Output the (X, Y) coordinate of the center of the cell containing the given text.  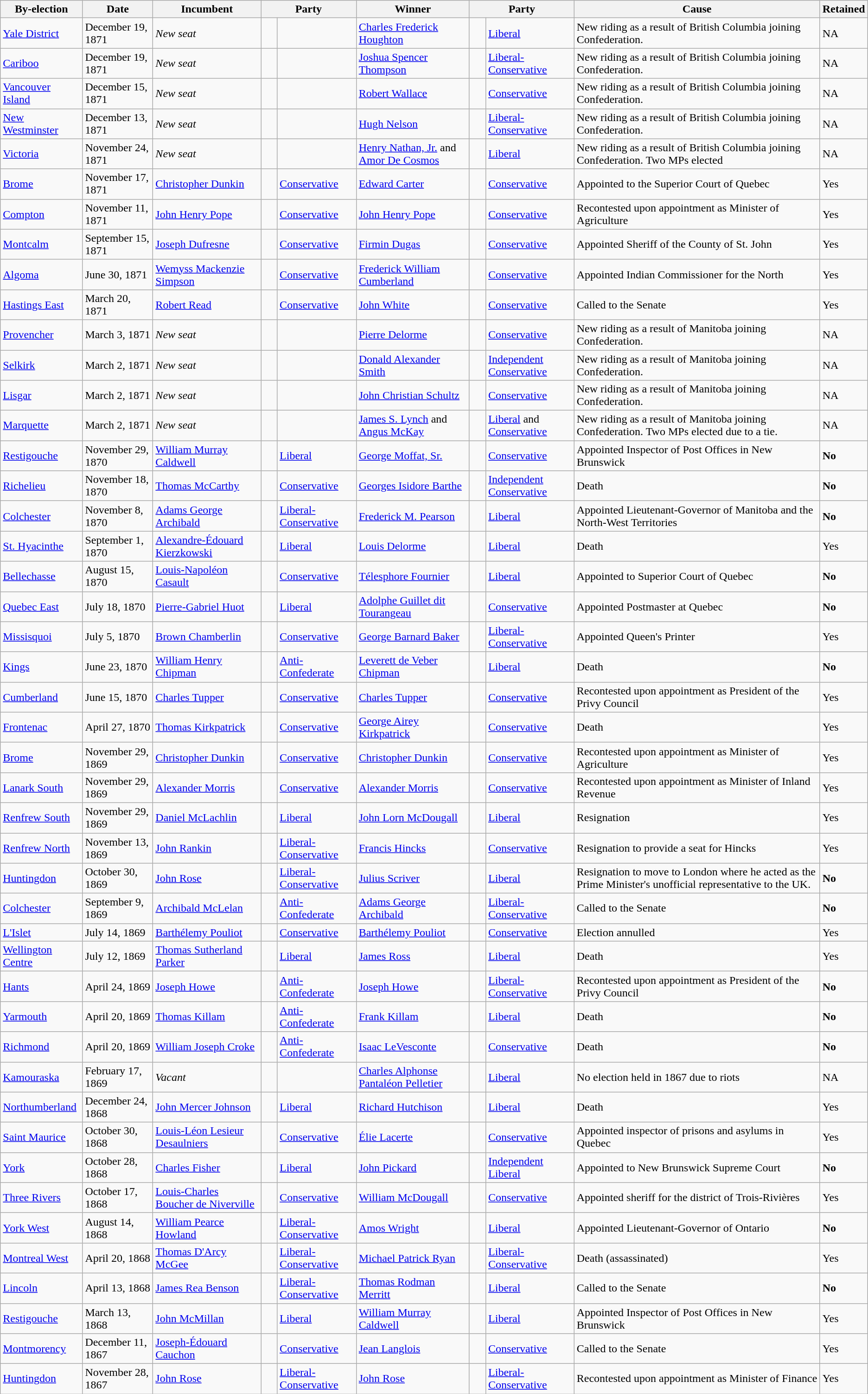
Saint Maurice (42, 1137)
December 24, 1868 (118, 1107)
Victoria (42, 154)
William Henry Chipman (207, 667)
Pierre Delorme (413, 335)
July 5, 1870 (118, 636)
Henry Nathan, Jr. and Amor De Cosmos (413, 154)
July 12, 1869 (118, 957)
John Lorn McDougall (413, 817)
Missisquoi (42, 636)
November 11, 1871 (118, 214)
Election annulled (697, 932)
Provencher (42, 335)
Quebec East (42, 607)
Appointed to Superior Court of Quebec (697, 576)
New riding as a result of British Columbia joining Confederation. Two MPs elected (697, 154)
Lisgar (42, 395)
Richard Hutchison (413, 1107)
November 29, 1870 (118, 456)
Georges Isidore Barthe (413, 486)
Cariboo (42, 63)
Marquette (42, 426)
Thomas Kirkpatrick (207, 727)
Joseph Dufresne (207, 244)
Independent Liberal (530, 1167)
James S. Lynch and Angus McKay (413, 426)
William Pearce Howland (207, 1227)
November 13, 1869 (118, 848)
Compton (42, 214)
Thomas D'Arcy McGee (207, 1258)
Montreal West (42, 1258)
March 3, 1871 (118, 335)
Yale District (42, 33)
Recontested upon appointment as Minister of Finance (697, 1379)
November 8, 1870 (118, 516)
Louis Delorme (413, 546)
Cumberland (42, 697)
Appointed Lieutenant-Governor of Ontario (697, 1227)
June 15, 1870 (118, 697)
Charles Alphonse Pantaléon Pelletier (413, 1077)
Thomas Sutherland Parker (207, 957)
Télesphore Fournier (413, 576)
William Joseph Croke (207, 1047)
Incumbent (207, 9)
Appointed to New Brunswick Supreme Court (697, 1167)
Robert Wallace (413, 94)
August 14, 1868 (118, 1227)
November 28, 1867 (118, 1379)
Date (118, 9)
Archibald McLelan (207, 908)
August 15, 1870 (118, 576)
Adolphe Guillet dit Tourangeau (413, 607)
September 15, 1871 (118, 244)
York West (42, 1227)
Resignation (697, 817)
February 17, 1869 (118, 1077)
December 13, 1871 (118, 123)
Robert Read (207, 304)
Appointed Lieutenant-Governor of Manitoba and the North-West Territories (697, 516)
June 23, 1870 (118, 667)
Renfrew North (42, 848)
Retained (844, 9)
Death (assassinated) (697, 1258)
Wellington Centre (42, 957)
Frank Killam (413, 1017)
Recontested upon appointment as Minister of Inland Revenue (697, 788)
March 20, 1871 (118, 304)
December 15, 1871 (118, 94)
November 18, 1870 (118, 486)
Charles Frederick Houghton (413, 33)
L'Islet (42, 932)
Firmin Dugas (413, 244)
Selkirk (42, 365)
Resignation to move to London where he acted as the Prime Minister's unofficial representative to the UK. (697, 879)
John McMillan (207, 1318)
Frontenac (42, 727)
Alexandre-Édouard Kierzkowski (207, 546)
New Westminster (42, 123)
John Pickard (413, 1167)
April 24, 1869 (118, 986)
Appointed inspector of prisons and asylums in Quebec (697, 1137)
Thomas Killam (207, 1017)
Frederick M. Pearson (413, 516)
Louis-Léon Lesieur Desaulniers (207, 1137)
Hugh Nelson (413, 123)
October 17, 1868 (118, 1198)
Joseph-Édouard Cauchon (207, 1349)
Thomas Rodman Merritt (413, 1288)
Pierre-Gabriel Huot (207, 607)
James Ross (413, 957)
New riding as a result of Manitoba joining Confederation. Two MPs elected due to a tie. (697, 426)
Renfrew South (42, 817)
April 27, 1870 (118, 727)
Bellechasse (42, 576)
November 17, 1871 (118, 184)
Michael Patrick Ryan (413, 1258)
September 1, 1870 (118, 546)
March 13, 1868 (118, 1318)
Frederick William Cumberland (413, 275)
Wemyss Mackenzie Simpson (207, 275)
Richelieu (42, 486)
John Rankin (207, 848)
Joshua Spencer Thompson (413, 63)
Appointed to the Superior Court of Quebec (697, 184)
Louis-Napoléon Casault (207, 576)
No election held in 1867 due to riots (697, 1077)
Kings (42, 667)
December 11, 1867 (118, 1349)
Montcalm (42, 244)
John Mercer Johnson (207, 1107)
John Christian Schultz (413, 395)
Cause (697, 9)
Daniel McLachlin (207, 817)
April 13, 1868 (118, 1288)
Vancouver Island (42, 94)
Hants (42, 986)
Julius Scriver (413, 879)
June 30, 1871 (118, 275)
Northumberland (42, 1107)
George Moffat, Sr. (413, 456)
William McDougall (413, 1198)
Thomas McCarthy (207, 486)
Yarmouth (42, 1017)
George Barnard Baker (413, 636)
Three Rivers (42, 1198)
April 20, 1868 (118, 1258)
Appointed Indian Commissioner for the North (697, 275)
Richmond (42, 1047)
Vacant (207, 1077)
Francis Hincks (413, 848)
November 24, 1871 (118, 154)
Lanark South (42, 788)
John White (413, 304)
October 28, 1868 (118, 1167)
July 18, 1870 (118, 607)
Brown Chamberlin (207, 636)
October 30, 1869 (118, 879)
St. Hyacinthe (42, 546)
By-election (42, 9)
Montmorency (42, 1349)
Resignation to provide a seat for Hincks (697, 848)
September 9, 1869 (118, 908)
Élie Lacerte (413, 1137)
July 14, 1869 (118, 932)
Winner (413, 9)
Kamouraska (42, 1077)
Appointed sheriff for the district of Trois-Rivières (697, 1198)
October 30, 1868 (118, 1137)
Liberal and Conservative (530, 426)
Appointed Postmaster at Quebec (697, 607)
Amos Wright (413, 1227)
Appointed Queen's Printer (697, 636)
Charles Fisher (207, 1167)
Louis-Charles Boucher de Niverville (207, 1198)
Appointed Sheriff of the County of St. John (697, 244)
Lincoln (42, 1288)
Algoma (42, 275)
Isaac LeVesconte (413, 1047)
Donald Alexander Smith (413, 365)
Edward Carter (413, 184)
James Rea Benson (207, 1288)
Leverett de Veber Chipman (413, 667)
Hastings East (42, 304)
York (42, 1167)
George Airey Kirkpatrick (413, 727)
Jean Langlois (413, 1349)
